Locate the cell with the specified text and output its (X, Y) center coordinate. 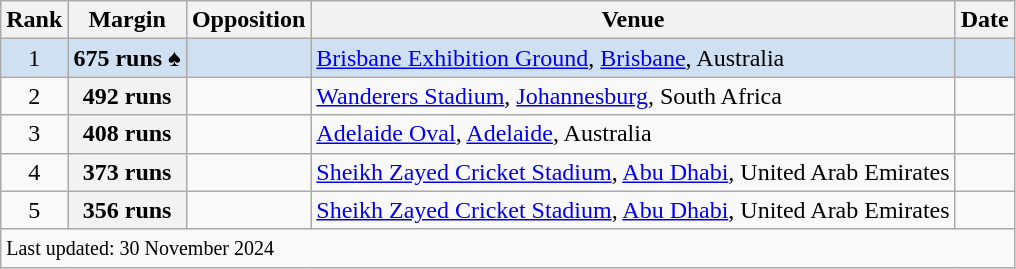
356 runs (127, 210)
Adelaide Oval, Adelaide, Australia (633, 134)
Brisbane Exhibition Ground, Brisbane, Australia (633, 58)
Rank (34, 20)
Opposition (248, 20)
Last updated: 30 November 2024 (508, 248)
492 runs (127, 96)
4 (34, 172)
Margin (127, 20)
Date (984, 20)
373 runs (127, 172)
5 (34, 210)
Wanderers Stadium, Johannesburg, South Africa (633, 96)
2 (34, 96)
Venue (633, 20)
408 runs (127, 134)
675 runs ♠ (127, 58)
1 (34, 58)
3 (34, 134)
